Detect which cell encompasses the target text, then output its (X, Y) center coordinate. 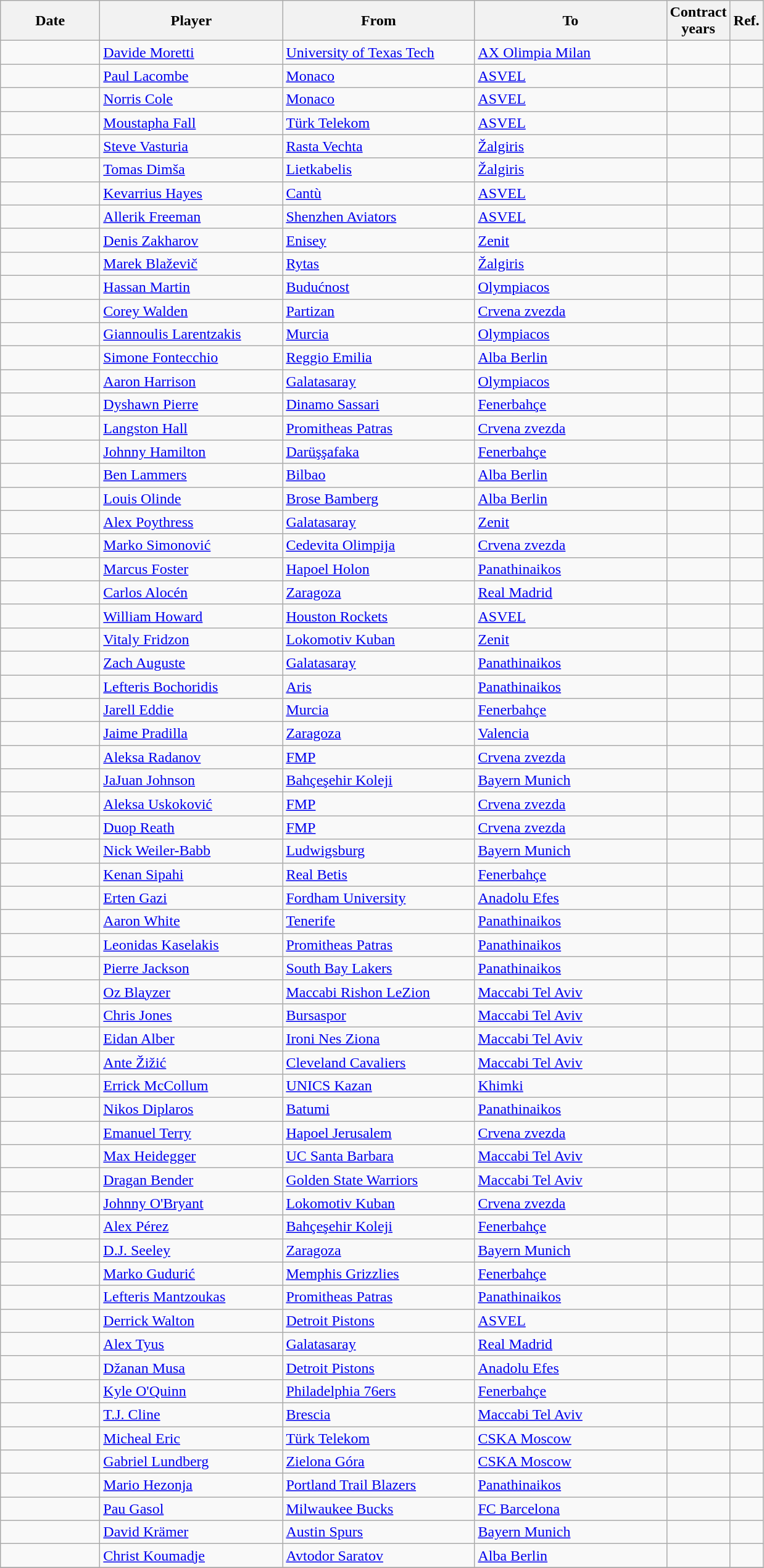
Paul Lacombe (191, 76)
Houston Rockets (379, 616)
Dinamo Sassari (379, 405)
Aaron Harrison (191, 381)
Austin Spurs (379, 1532)
Davide Moretti (191, 52)
Marko Gudurić (191, 1274)
Nick Weiler-Babb (191, 851)
Ironi Nes Ziona (379, 1039)
Leonidas Kaselakis (191, 945)
JaJuan Johnson (191, 781)
T.J. Cline (191, 1414)
Marko Simonović (191, 545)
Hassan Martin (191, 287)
Zach Auguste (191, 663)
Dragan Bender (191, 1180)
Micheal Eric (191, 1438)
Memphis Grizzlies (379, 1274)
David Krämer (191, 1532)
Mario Hezonja (191, 1485)
Zielona Góra (379, 1462)
Date (51, 21)
Rytas (379, 263)
Philadelphia 76ers (379, 1391)
Avtodor Saratov (379, 1556)
Duop Reath (191, 828)
Chris Jones (191, 1015)
Portland Trail Blazers (379, 1485)
Brescia (379, 1414)
Gabriel Lundberg (191, 1462)
Erten Gazi (191, 898)
Norris Cole (191, 99)
Nikos Diplaros (191, 1110)
Alex Tyus (191, 1344)
D.J. Seeley (191, 1250)
Fordham University (379, 898)
Vitaly Fridzon (191, 639)
Contractyears (699, 21)
Hapoel Jerusalem (379, 1133)
Ante Žižić (191, 1062)
Allerik Freeman (191, 217)
Partizan (379, 310)
Eidan Alber (191, 1039)
UNICS Kazan (379, 1086)
To (570, 21)
Aleksa Uskoković (191, 804)
Real Betis (379, 874)
Aris (379, 687)
Budućnost (379, 287)
Derrick Walton (191, 1321)
Cedevita Olimpija (379, 545)
AX Olimpia Milan (570, 52)
Brose Bamberg (379, 499)
Player (191, 21)
Alex Poythress (191, 522)
Steve Vasturia (191, 146)
Ben Lammers (191, 475)
Giannoulis Larentzakis (191, 334)
Khimki (570, 1086)
Kenan Sipahi (191, 874)
Cantù (379, 193)
Džanan Musa (191, 1367)
University of Texas Tech (379, 52)
Pierre Jackson (191, 968)
Johnny O'Bryant (191, 1203)
Bilbao (379, 475)
Errick McCollum (191, 1086)
Pau Gasol (191, 1509)
Simone Fontecchio (191, 358)
Denis Zakharov (191, 240)
Darüşşafaka (379, 452)
Langston Hall (191, 428)
Marek Blaževič (191, 263)
Valencia (570, 734)
Max Heidegger (191, 1156)
Lefteris Bochoridis (191, 687)
Marcus Foster (191, 569)
Christ Koumadje (191, 1556)
Ludwigsburg (379, 851)
Jarell Eddie (191, 710)
Shenzhen Aviators (379, 217)
Rasta Vechta (379, 146)
Golden State Warriors (379, 1180)
Moustapha Fall (191, 123)
Cleveland Cavaliers (379, 1062)
From (379, 21)
Enisey (379, 240)
Corey Walden (191, 310)
Dyshawn Pierre (191, 405)
Emanuel Terry (191, 1133)
Ref. (747, 21)
Alex Pérez (191, 1227)
Jaime Pradilla (191, 734)
South Bay Lakers (379, 968)
Kyle O'Quinn (191, 1391)
Kevarrius Hayes (191, 193)
Lietkabelis (379, 170)
Bursaspor (379, 1015)
Batumi (379, 1110)
Lefteris Mantzoukas (191, 1297)
Tenerife (379, 921)
Louis Olinde (191, 499)
Tomas Dimša (191, 170)
Reggio Emilia (379, 358)
Milwaukee Bucks (379, 1509)
FC Barcelona (570, 1509)
Johnny Hamilton (191, 452)
Oz Blayzer (191, 992)
Aleksa Radanov (191, 757)
UC Santa Barbara (379, 1156)
Hapoel Holon (379, 569)
Aaron White (191, 921)
Maccabi Rishon LeZion (379, 992)
William Howard (191, 616)
Carlos Alocén (191, 592)
